Locate the cell with the specified text and output its [x, y] center coordinate. 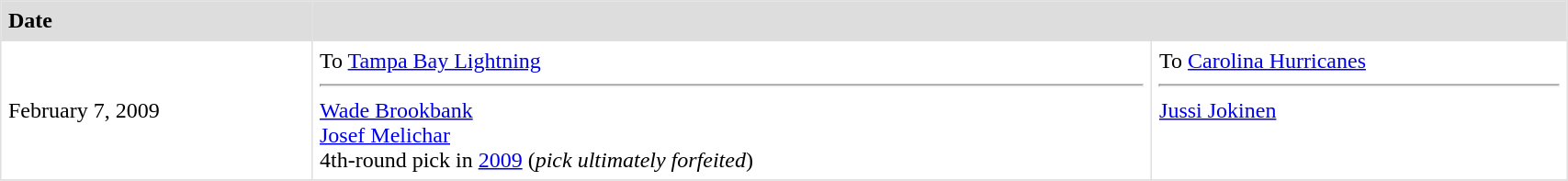
Date [156, 21]
February 7, 2009 [156, 110]
To Carolina Hurricanes Jussi Jokinen [1359, 110]
To Tampa Bay Lightning Wade BrookbankJosef Melichar4th-round pick in 2009 (pick ultimately forfeited) [732, 110]
